Output the [x, y] coordinate of the center of the cell containing the given text.  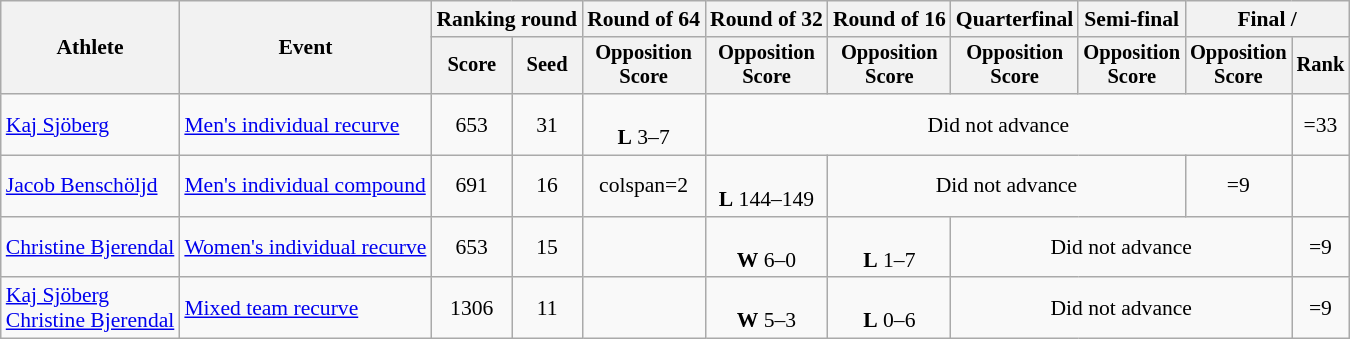
L 0–6 [890, 308]
Christine Bjerendal [90, 248]
11 [547, 308]
Final / [1267, 19]
Men's individual compound [305, 186]
=33 [1321, 124]
Men's individual recurve [305, 124]
Athlete [90, 48]
L 3–7 [644, 124]
W 6–0 [766, 248]
colspan=2 [644, 186]
L 144–149 [766, 186]
L 1–7 [890, 248]
31 [547, 124]
Score [472, 66]
Round of 32 [766, 19]
Women's individual recurve [305, 248]
691 [472, 186]
Round of 64 [644, 19]
Mixed team recurve [305, 308]
Kaj SjöbergChristine Bjerendal [90, 308]
Kaj Sjöberg [90, 124]
Semi-final [1132, 19]
15 [547, 248]
Rank [1321, 66]
Quarterfinal [1015, 19]
Ranking round [506, 19]
W 5–3 [766, 308]
1306 [472, 308]
16 [547, 186]
Round of 16 [890, 19]
Seed [547, 66]
Jacob Benschöljd [90, 186]
Event [305, 48]
